Provide the [x, y] coordinate of the cell's center where the given text is located.  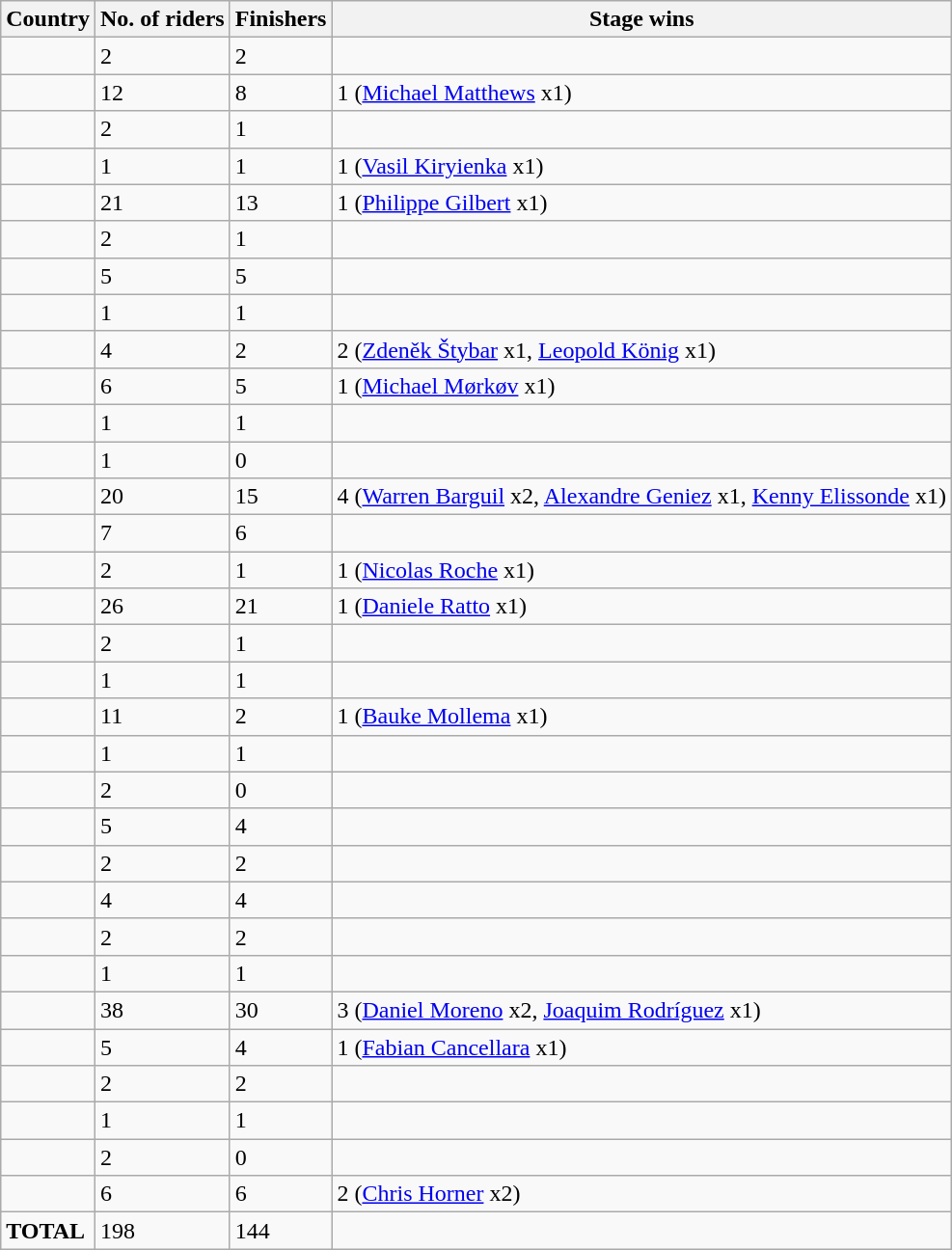
2 (Zdeněk Štybar x1, Leopold König x1) [642, 349]
Finishers [281, 19]
198 [162, 1231]
1 (Nicolas Roche x1) [642, 570]
4 (Warren Barguil x2, Alexandre Geniez x1, Kenny Elissonde x1) [642, 497]
1 (Bauke Mollema x1) [642, 717]
12 [162, 93]
20 [162, 497]
1 (Fabian Cancellara x1) [642, 1046]
38 [162, 1010]
15 [281, 497]
1 (Daniele Ratto x1) [642, 607]
Stage wins [642, 19]
No. of riders [162, 19]
TOTAL [48, 1231]
1 (Philippe Gilbert x1) [642, 203]
8 [281, 93]
1 (Michael Matthews x1) [642, 93]
Country [48, 19]
7 [162, 533]
30 [281, 1010]
2 (Chris Horner x2) [642, 1194]
13 [281, 203]
3 (Daniel Moreno x2, Joaquim Rodríguez x1) [642, 1010]
144 [281, 1231]
11 [162, 717]
1 (Vasil Kiryienka x1) [642, 166]
1 (Michael Mørkøv x1) [642, 386]
26 [162, 607]
